Extract the [X, Y] coordinate from the center of the cell holding the provided text.  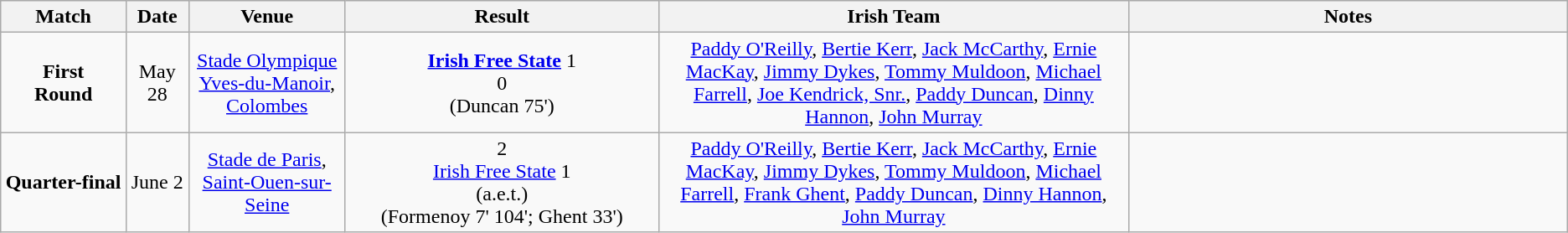
Match [64, 17]
2 Irish Free State 1(a.e.t.)(Formenoy 7' 104'; Ghent 33') [502, 183]
Venue [266, 17]
Irish Team [893, 17]
Stade de Paris, Saint-Ouen-sur-Seine [266, 183]
May 28 [157, 82]
Quarter-final [64, 183]
Notes [1348, 17]
Stade Olympique Yves-du-Manoir, Colombes [266, 82]
Result [502, 17]
Date [157, 17]
June 2 [157, 183]
First Round [64, 82]
Irish Free State 1 0(Duncan 75') [502, 82]
